Provide the [X, Y] coordinate of the cell's center where the given text is located.  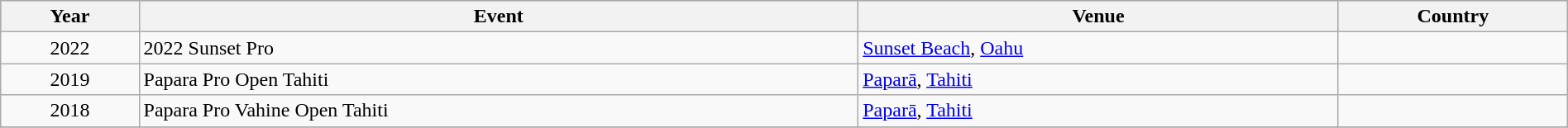
2019 [69, 79]
Papara Pro Open Tahiti [499, 79]
2022 [69, 48]
2018 [69, 111]
Country [1452, 17]
Papara Pro Vahine Open Tahiti [499, 111]
Sunset Beach, Oahu [1098, 48]
Event [499, 17]
2022 Sunset Pro [499, 48]
Venue [1098, 17]
Year [69, 17]
